For the text-containing cell, return its midpoint in (X, Y) coordinate format. 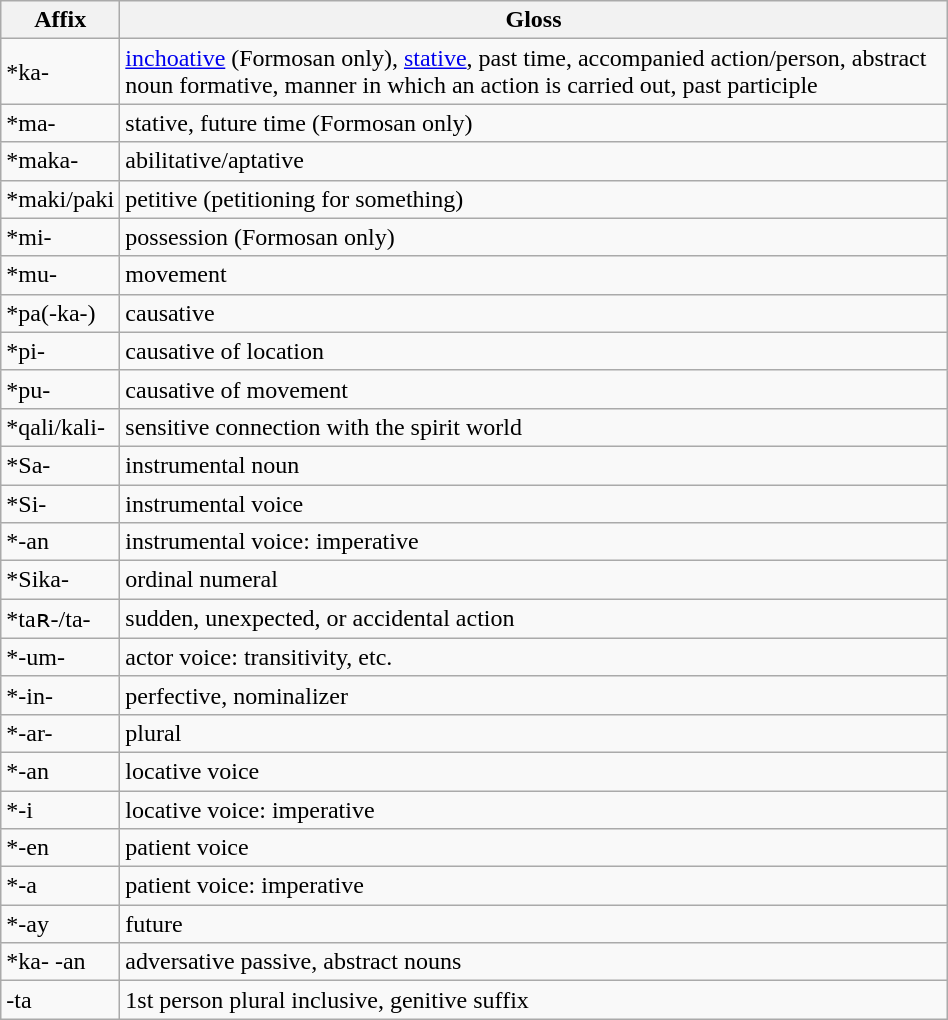
instrumental voice (534, 503)
patient voice (534, 848)
*ma- (60, 123)
causative of movement (534, 389)
Gloss (534, 20)
*Sika- (60, 580)
future (534, 924)
actor voice: transitivity, etc. (534, 657)
*pa(-ka-) (60, 313)
plural (534, 733)
possession (Formosan only) (534, 237)
petitive (petitioning for something) (534, 199)
adversative passive, abstract nouns (534, 962)
stative, future time (Formosan only) (534, 123)
*-um- (60, 657)
*qali/kali- (60, 427)
*taʀ-/ta- (60, 619)
causative (534, 313)
perfective, nominalizer (534, 695)
locative voice (534, 771)
*mu- (60, 275)
sensitive connection with the spirit world (534, 427)
causative of location (534, 351)
*maka- (60, 161)
*-en (60, 848)
*-a (60, 886)
locative voice: imperative (534, 809)
Affix (60, 20)
abilitative/aptative (534, 161)
*pu- (60, 389)
movement (534, 275)
*ka- (60, 72)
1st person plural inclusive, genitive suffix (534, 1000)
-ta (60, 1000)
instrumental noun (534, 465)
*-ar- (60, 733)
*Si- (60, 503)
*-i (60, 809)
*Sa- (60, 465)
*ka- -an (60, 962)
*maki/paki (60, 199)
*pi- (60, 351)
*mi- (60, 237)
instrumental voice: imperative (534, 542)
*-in- (60, 695)
sudden, unexpected, or accidental action (534, 619)
ordinal numeral (534, 580)
*-ay (60, 924)
patient voice: imperative (534, 886)
